Detect which cell encompasses the target text, then output its [x, y] center coordinate. 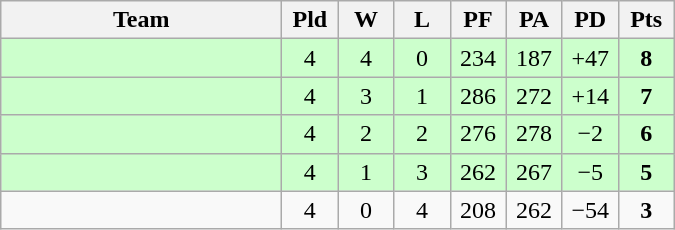
278 [534, 134]
187 [534, 58]
267 [534, 172]
8 [646, 58]
286 [478, 96]
PD [590, 20]
Pld [310, 20]
276 [478, 134]
Team [142, 20]
−2 [590, 134]
−5 [590, 172]
Pts [646, 20]
W [366, 20]
272 [534, 96]
L [422, 20]
234 [478, 58]
−54 [590, 210]
6 [646, 134]
PA [534, 20]
208 [478, 210]
+47 [590, 58]
PF [478, 20]
7 [646, 96]
+14 [590, 96]
5 [646, 172]
